Identify which cell holds the provided text, then report its (X, Y) central coordinate. 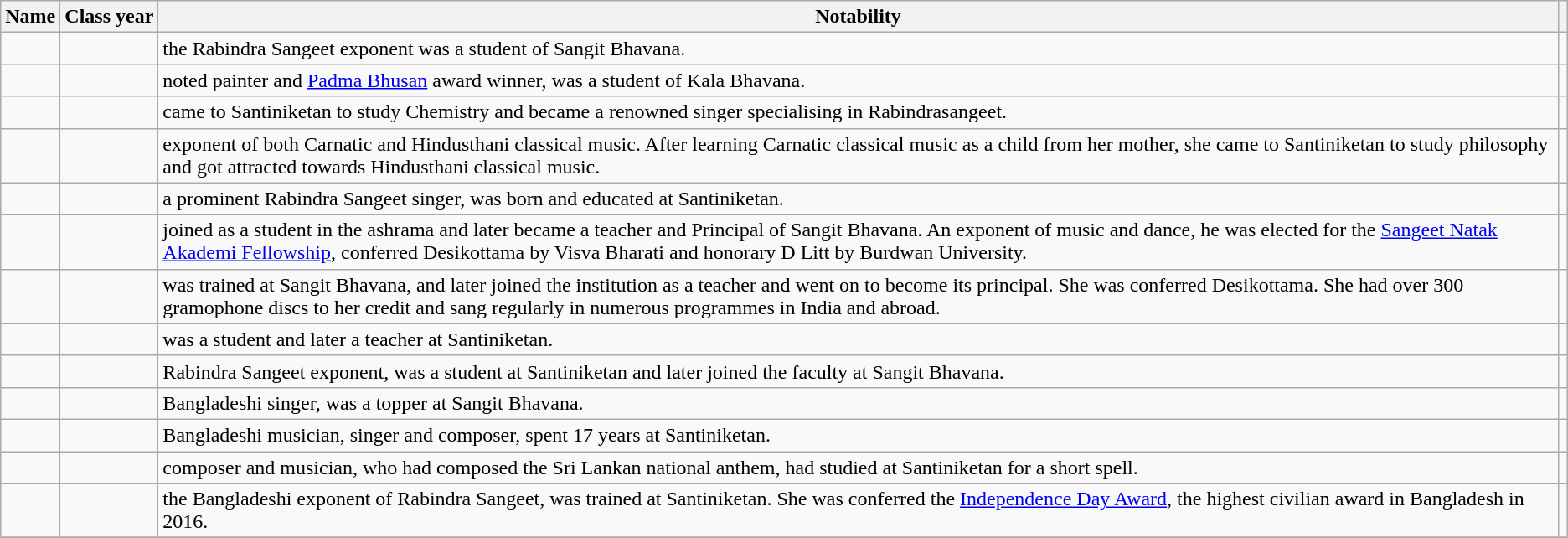
composer and musician, who had composed the Sri Lankan national anthem, had studied at Santiniketan for a short spell. (858, 467)
Notability (858, 17)
Bangladeshi singer, was a topper at Sangit Bhavana. (858, 403)
was a student and later a teacher at Santiniketan. (858, 339)
a prominent Rabindra Sangeet singer, was born and educated at Santiniketan. (858, 199)
the Rabindra Sangeet exponent was a student of Sangit Bhavana. (858, 49)
Name (30, 17)
came to Santiniketan to study Chemistry and became a renowned singer specialising in Rabindrasangeet. (858, 112)
Rabindra Sangeet exponent, was a student at Santiniketan and later joined the faculty at Sangit Bhavana. (858, 371)
noted painter and Padma Bhusan award winner, was a student of Kala Bhavana. (858, 80)
Class year (109, 17)
Bangladeshi musician, singer and composer, spent 17 years at Santiniketan. (858, 435)
